Search for the cell housing the specified text and yield its [X, Y] center coordinate. 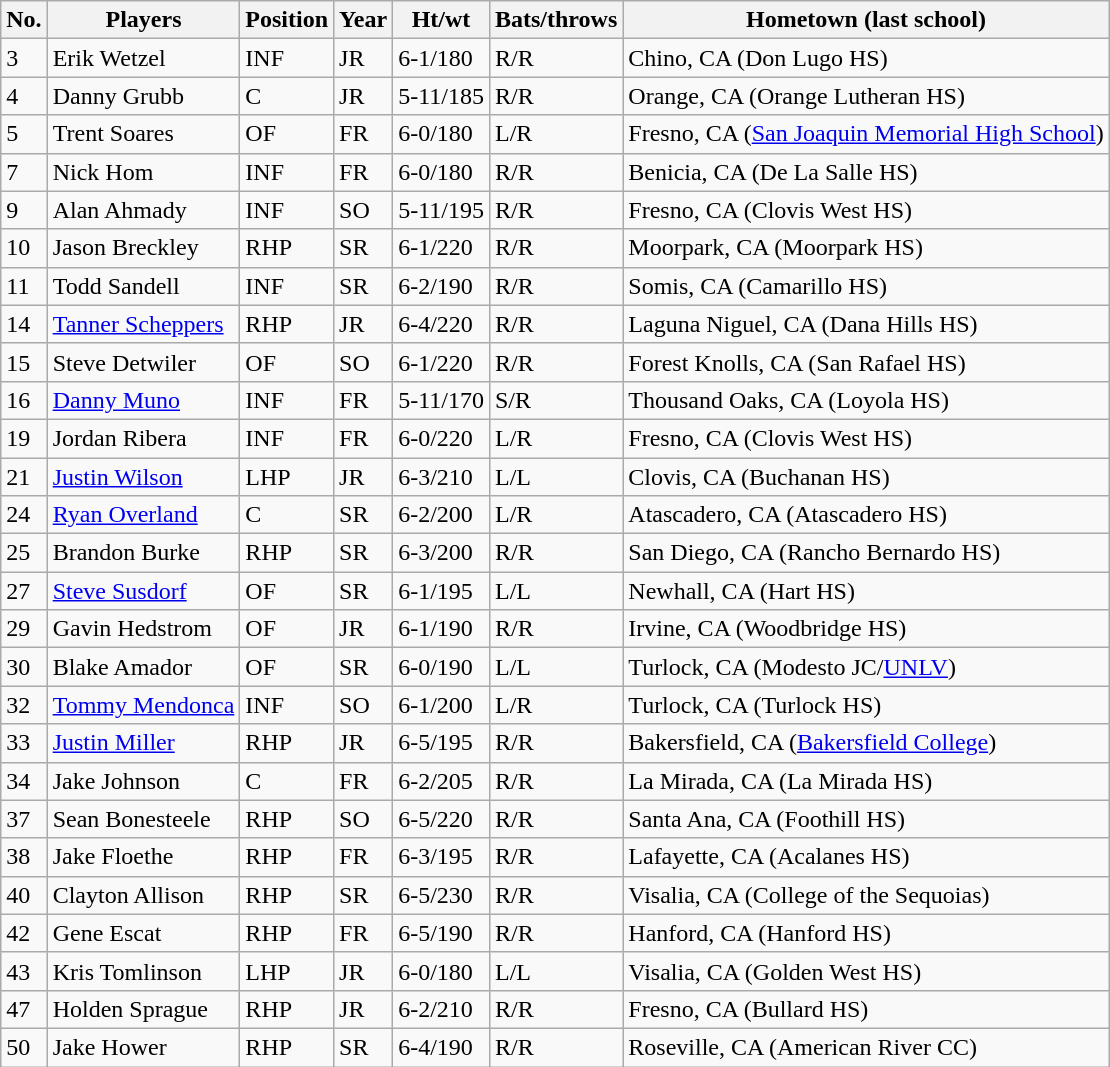
Jake Johnson [144, 781]
Thousand Oaks, CA (Loyola HS) [866, 400]
Hanford, CA (Hanford HS) [866, 933]
Moorpark, CA (Moorpark HS) [866, 248]
14 [24, 324]
Justin Miller [144, 743]
15 [24, 362]
6-4/190 [442, 1047]
5 [24, 134]
30 [24, 667]
5-11/170 [442, 400]
Jake Hower [144, 1047]
Bats/throws [556, 20]
25 [24, 553]
29 [24, 629]
Irvine, CA (Woodbridge HS) [866, 629]
Year [364, 20]
16 [24, 400]
Todd Sandell [144, 286]
Ht/wt [442, 20]
32 [24, 705]
Fresno, CA (San Joaquin Memorial High School) [866, 134]
6-0/220 [442, 438]
6-1/195 [442, 591]
Chino, CA (Don Lugo HS) [866, 58]
Erik Wetzel [144, 58]
Gene Escat [144, 933]
La Mirada, CA (La Mirada HS) [866, 781]
Bakersfield, CA (Bakersfield College) [866, 743]
Forest Knolls, CA (San Rafael HS) [866, 362]
34 [24, 781]
Danny Muno [144, 400]
19 [24, 438]
Tommy Mendonca [144, 705]
43 [24, 971]
47 [24, 1009]
Nick Hom [144, 172]
11 [24, 286]
Visalia, CA (Golden West HS) [866, 971]
6-0/190 [442, 667]
Roseville, CA (American River CC) [866, 1047]
Clovis, CA (Buchanan HS) [866, 477]
Hometown (last school) [866, 20]
6-1/180 [442, 58]
9 [24, 210]
Trent Soares [144, 134]
Sean Bonesteele [144, 819]
6-2/190 [442, 286]
Lafayette, CA (Acalanes HS) [866, 857]
Players [144, 20]
38 [24, 857]
50 [24, 1047]
6-3/195 [442, 857]
Justin Wilson [144, 477]
Kris Tomlinson [144, 971]
6-5/190 [442, 933]
6-2/200 [442, 515]
Visalia, CA (College of the Sequoias) [866, 895]
6-1/190 [442, 629]
Santa Ana, CA (Foothill HS) [866, 819]
Position [287, 20]
Turlock, CA (Modesto JC/UNLV) [866, 667]
S/R [556, 400]
7 [24, 172]
Jake Floethe [144, 857]
37 [24, 819]
Brandon Burke [144, 553]
Danny Grubb [144, 96]
42 [24, 933]
6-3/200 [442, 553]
6-2/210 [442, 1009]
Somis, CA (Camarillo HS) [866, 286]
Laguna Niguel, CA (Dana Hills HS) [866, 324]
3 [24, 58]
Steve Susdorf [144, 591]
6-1/200 [442, 705]
Alan Ahmady [144, 210]
6-5/195 [442, 743]
No. [24, 20]
Tanner Scheppers [144, 324]
Atascadero, CA (Atascadero HS) [866, 515]
40 [24, 895]
4 [24, 96]
27 [24, 591]
24 [24, 515]
San Diego, CA (Rancho Bernardo HS) [866, 553]
6-5/220 [442, 819]
33 [24, 743]
6-4/220 [442, 324]
Gavin Hedstrom [144, 629]
Jason Breckley [144, 248]
Ryan Overland [144, 515]
6-5/230 [442, 895]
Benicia, CA (De La Salle HS) [866, 172]
Jordan Ribera [144, 438]
6-3/210 [442, 477]
5-11/185 [442, 96]
10 [24, 248]
Clayton Allison [144, 895]
Turlock, CA (Turlock HS) [866, 705]
21 [24, 477]
Holden Sprague [144, 1009]
Orange, CA (Orange Lutheran HS) [866, 96]
Blake Amador [144, 667]
6-2/205 [442, 781]
Fresno, CA (Bullard HS) [866, 1009]
5-11/195 [442, 210]
Steve Detwiler [144, 362]
Newhall, CA (Hart HS) [866, 591]
